From the cell containing the given text, extract its center point as (x, y) coordinate. 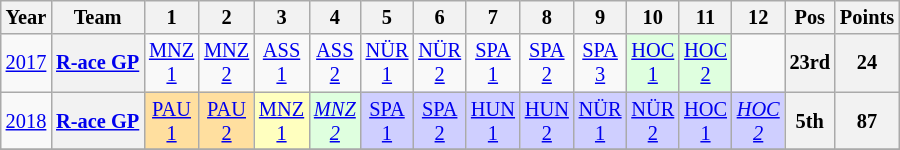
4 (335, 17)
Team (98, 17)
1 (172, 17)
SPA3 (600, 63)
PAU2 (226, 121)
ASS2 (335, 63)
5 (388, 17)
24 (867, 63)
6 (440, 17)
87 (867, 121)
Year (26, 17)
12 (758, 17)
9 (600, 17)
HUN2 (547, 121)
5th (810, 121)
10 (652, 17)
3 (282, 17)
2017 (26, 63)
11 (706, 17)
ASS1 (282, 63)
Points (867, 17)
2018 (26, 121)
Pos (810, 17)
8 (547, 17)
HUN1 (493, 121)
2 (226, 17)
23rd (810, 63)
7 (493, 17)
PAU1 (172, 121)
